Locate the cell with the specified text and output its (x, y) center coordinate. 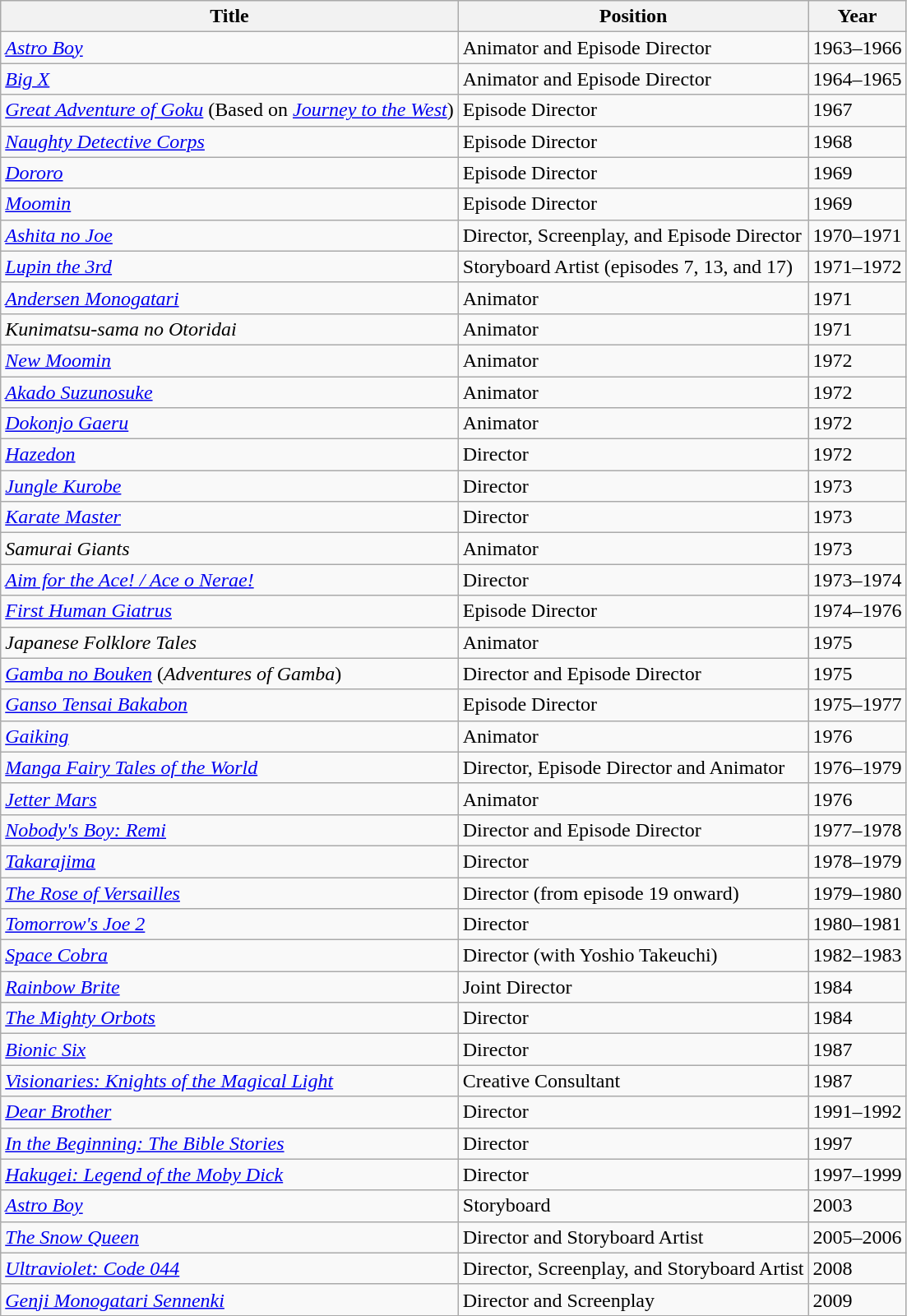
Akado Suzunosuke (229, 392)
1967 (857, 110)
1971–1972 (857, 266)
Storyboard (633, 1206)
Gamba no Bouken (Adventures of Gamba) (229, 674)
Samurai Giants (229, 549)
First Human Giatrus (229, 611)
Director, Screenplay, and Episode Director (633, 235)
2003 (857, 1206)
2008 (857, 1268)
Storyboard Artist (episodes 7, 13, and 17) (633, 266)
In the Beginning: The Bible Stories (229, 1143)
Bionic Six (229, 1050)
1997 (857, 1143)
Ganso Tensai Bakabon (229, 705)
Hakugei: Legend of the Moby Dick (229, 1175)
Naughty Detective Corps (229, 141)
Director and Screenplay (633, 1300)
Position (633, 16)
1970–1971 (857, 235)
New Moomin (229, 360)
Ashita no Joe (229, 235)
Joint Director (633, 987)
2005–2006 (857, 1237)
Lupin the 3rd (229, 266)
Creative Consultant (633, 1081)
Dororo (229, 173)
1963–1966 (857, 48)
Year (857, 16)
Ultraviolet: Code 044 (229, 1268)
1973–1974 (857, 580)
The Snow Queen (229, 1237)
2009 (857, 1300)
The Rose of Versailles (229, 892)
Rainbow Brite (229, 987)
The Mighty Orbots (229, 1018)
Gaiking (229, 736)
Andersen Monogatari (229, 298)
Kunimatsu-sama no Otoridai (229, 329)
1979–1980 (857, 892)
Visionaries: Knights of the Magical Light (229, 1081)
Director and Storyboard Artist (633, 1237)
1980–1981 (857, 924)
1968 (857, 141)
Director (with Yoshio Takeuchi) (633, 956)
Manga Fairy Tales of the World (229, 767)
Dokonjo Gaeru (229, 424)
Title (229, 16)
Hazedon (229, 455)
Jungle Kurobe (229, 486)
Aim for the Ace! / Ace o Nerae! (229, 580)
Japanese Folklore Tales (229, 642)
Director, Episode Director and Animator (633, 767)
Karate Master (229, 517)
1975–1977 (857, 705)
Director (from episode 19 onward) (633, 892)
Jetter Mars (229, 799)
Big X (229, 79)
Tomorrow's Joe 2 (229, 924)
Great Adventure of Goku (Based on Journey to the West) (229, 110)
1974–1976 (857, 611)
Genji Monogatari Sennenki (229, 1300)
1978–1979 (857, 861)
1964–1965 (857, 79)
1982–1983 (857, 956)
1977–1978 (857, 830)
1991–1992 (857, 1112)
1997–1999 (857, 1175)
Nobody's Boy: Remi (229, 830)
1976–1979 (857, 767)
Takarajima (229, 861)
Director, Screenplay, and Storyboard Artist (633, 1268)
Dear Brother (229, 1112)
Moomin (229, 204)
Space Cobra (229, 956)
